Return the [X, Y] coordinate for the center point of the cell that contains the specified text.  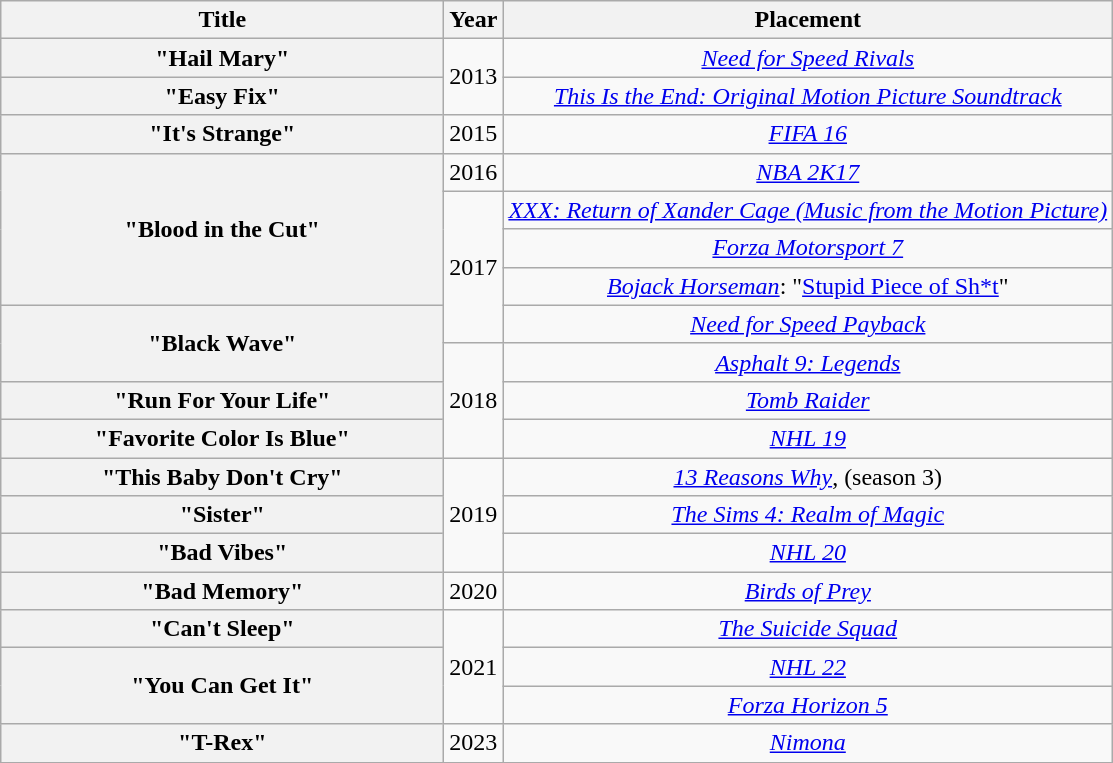
Need for Speed Payback [808, 324]
"It's Strange" [222, 134]
"You Can Get It" [222, 686]
This Is the End: Original Motion Picture Soundtrack [808, 96]
Placement [808, 20]
2023 [474, 743]
Tomb Raider [808, 400]
"Favorite Color Is Blue" [222, 438]
Nimona [808, 743]
2015 [474, 134]
Asphalt 9: Legends [808, 362]
FIFA 16 [808, 134]
NHL 19 [808, 438]
Bojack Horseman: "Stupid Piece of Sh*t" [808, 286]
Forza Horizon 5 [808, 705]
2017 [474, 267]
2019 [474, 515]
2013 [474, 77]
"Sister" [222, 515]
"Bad Memory" [222, 591]
"Hail Mary" [222, 58]
"Easy Fix" [222, 96]
"Can't Sleep" [222, 629]
"Blood in the Cut" [222, 229]
2018 [474, 400]
NBA 2K17 [808, 172]
2016 [474, 172]
"This Baby Don't Cry" [222, 477]
"Bad Vibes" [222, 553]
Title [222, 20]
13 Reasons Why, (season 3) [808, 477]
2021 [474, 667]
NHL 22 [808, 667]
Forza Motorsport 7 [808, 248]
XXX: Return of Xander Cage (Music from the Motion Picture) [808, 210]
2020 [474, 591]
Year [474, 20]
"T-Rex" [222, 743]
The Suicide Squad [808, 629]
Need for Speed Rivals [808, 58]
"Run For Your Life" [222, 400]
NHL 20 [808, 553]
"Black Wave" [222, 343]
Birds of Prey [808, 591]
The Sims 4: Realm of Magic [808, 515]
